Extract the [X, Y] coordinate from the center of the cell holding the provided text.  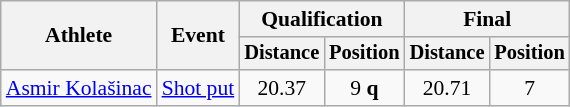
Athlete [79, 36]
Shot put [198, 88]
20.71 [448, 88]
7 [529, 88]
Qualification [322, 19]
Event [198, 36]
Final [488, 19]
Asmir Kolašinac [79, 88]
9 q [364, 88]
20.37 [282, 88]
